Return the (X, Y) coordinate for the center point of the cell that contains the specified text.  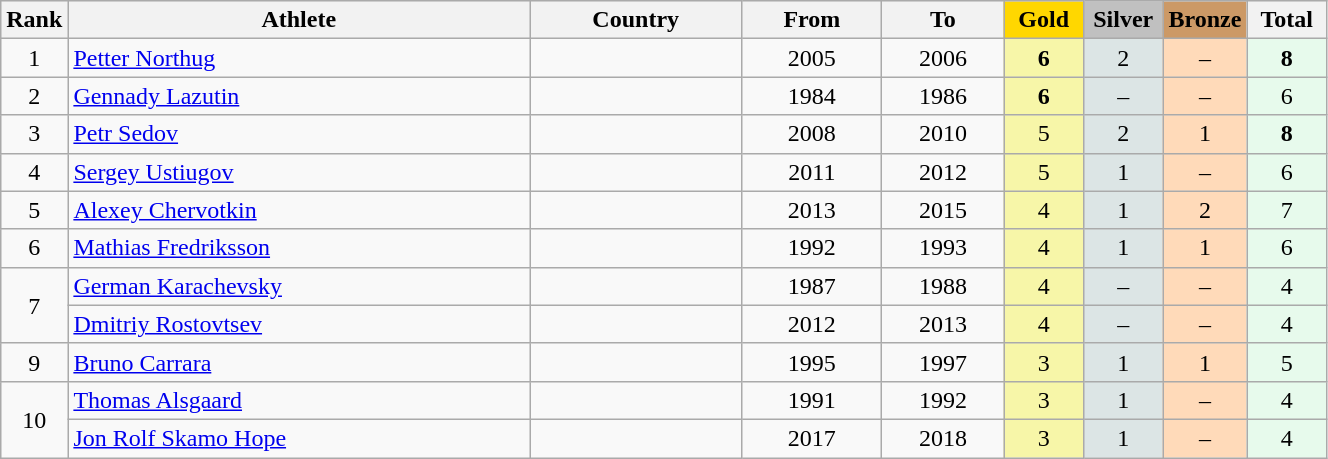
1995 (812, 362)
Petr Sedov (299, 134)
2010 (943, 134)
Dmitriy Rostovtsev (299, 324)
Bronze (1205, 20)
Jon Rolf Skamo Hope (299, 438)
1997 (943, 362)
1986 (943, 96)
2018 (943, 438)
9 (34, 362)
Gold (1044, 20)
Bruno Carrara (299, 362)
Sergey Ustiugov (299, 172)
10 (34, 419)
To (943, 20)
Mathias Fredriksson (299, 248)
Athlete (299, 20)
Total (1287, 20)
Petter Northug (299, 58)
2015 (943, 210)
1993 (943, 248)
German Karachevsky (299, 286)
Country (636, 20)
2017 (812, 438)
1987 (812, 286)
Rank (34, 20)
1988 (943, 286)
1991 (812, 400)
2005 (812, 58)
Gennady Lazutin (299, 96)
1984 (812, 96)
Silver (1123, 20)
Alexey Chervotkin (299, 210)
2006 (943, 58)
Thomas Alsgaard (299, 400)
2008 (812, 134)
2011 (812, 172)
From (812, 20)
